Return [X, Y] of the center of cell containing provided text 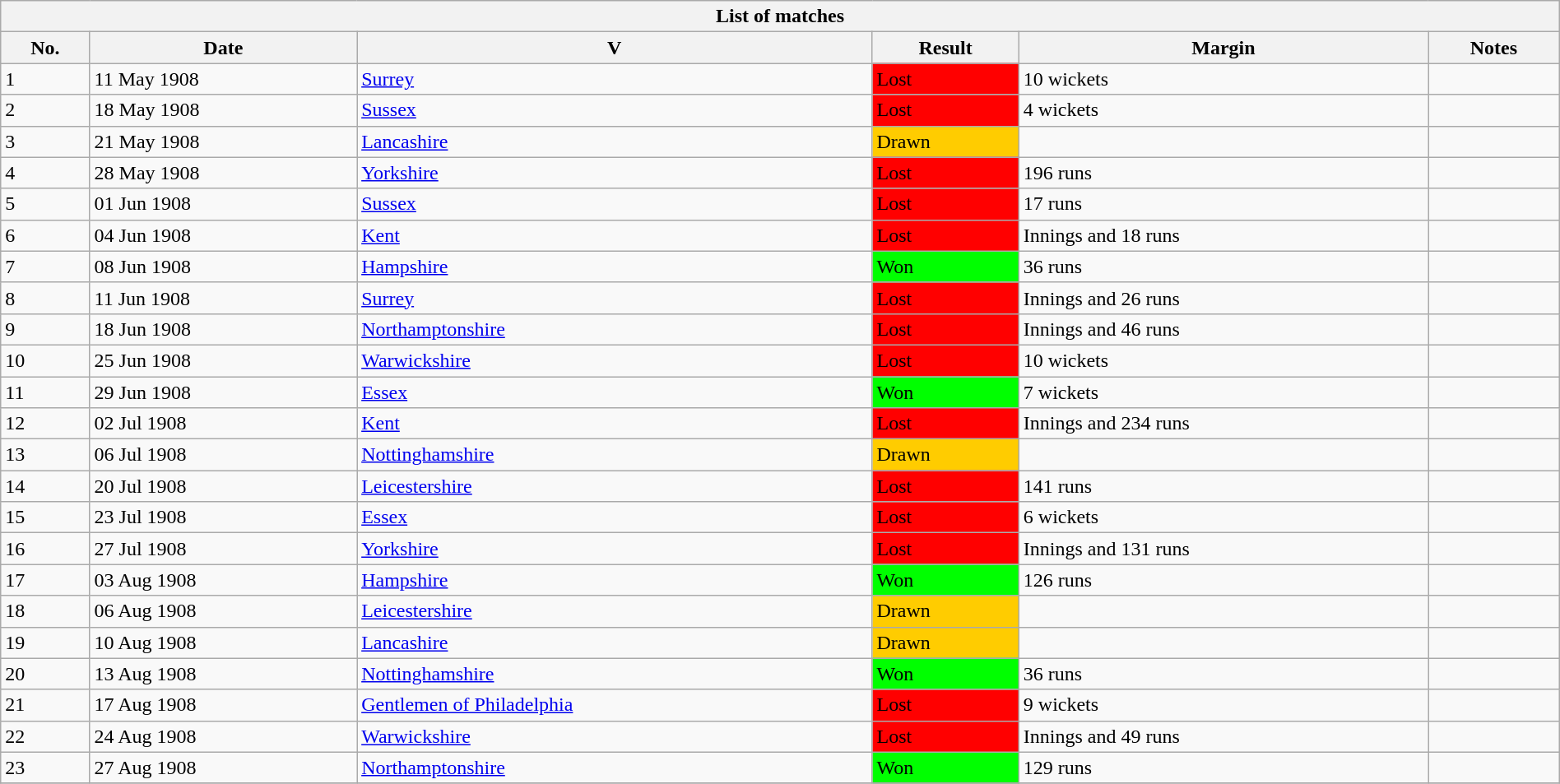
01 Jun 1908 [224, 204]
17 [45, 580]
126 runs [1223, 580]
Margin [1223, 48]
21 [45, 705]
04 Jun 1908 [224, 235]
16 [45, 549]
6 [45, 235]
14 [45, 486]
129 runs [1223, 768]
4 [45, 173]
Innings and 26 runs [1223, 298]
22 [45, 736]
15 [45, 517]
29 Jun 1908 [224, 392]
17 Aug 1908 [224, 705]
141 runs [1223, 486]
No. [45, 48]
1 [45, 79]
Innings and 49 runs [1223, 736]
08 Jun 1908 [224, 267]
7 wickets [1223, 392]
Innings and 234 runs [1223, 424]
11 [45, 392]
20 [45, 674]
20 Jul 1908 [224, 486]
06 Jul 1908 [224, 455]
23 Jul 1908 [224, 517]
8 [45, 298]
13 [45, 455]
17 runs [1223, 204]
7 [45, 267]
19 [45, 643]
10 Aug 1908 [224, 643]
5 [45, 204]
11 May 1908 [224, 79]
23 [45, 768]
06 Aug 1908 [224, 611]
02 Jul 1908 [224, 424]
10 [45, 360]
9 [45, 329]
Innings and 131 runs [1223, 549]
Date [224, 48]
03 Aug 1908 [224, 580]
V [615, 48]
Notes [1494, 48]
3 [45, 141]
25 Jun 1908 [224, 360]
Innings and 46 runs [1223, 329]
28 May 1908 [224, 173]
12 [45, 424]
24 Aug 1908 [224, 736]
18 [45, 611]
11 Jun 1908 [224, 298]
13 Aug 1908 [224, 674]
21 May 1908 [224, 141]
Gentlemen of Philadelphia [615, 705]
9 wickets [1223, 705]
Innings and 18 runs [1223, 235]
Result [945, 48]
27 Jul 1908 [224, 549]
196 runs [1223, 173]
List of matches [780, 16]
18 Jun 1908 [224, 329]
6 wickets [1223, 517]
4 wickets [1223, 110]
2 [45, 110]
27 Aug 1908 [224, 768]
18 May 1908 [224, 110]
